Return the (X, Y) coordinate for the center point of the cell that contains the specified text.  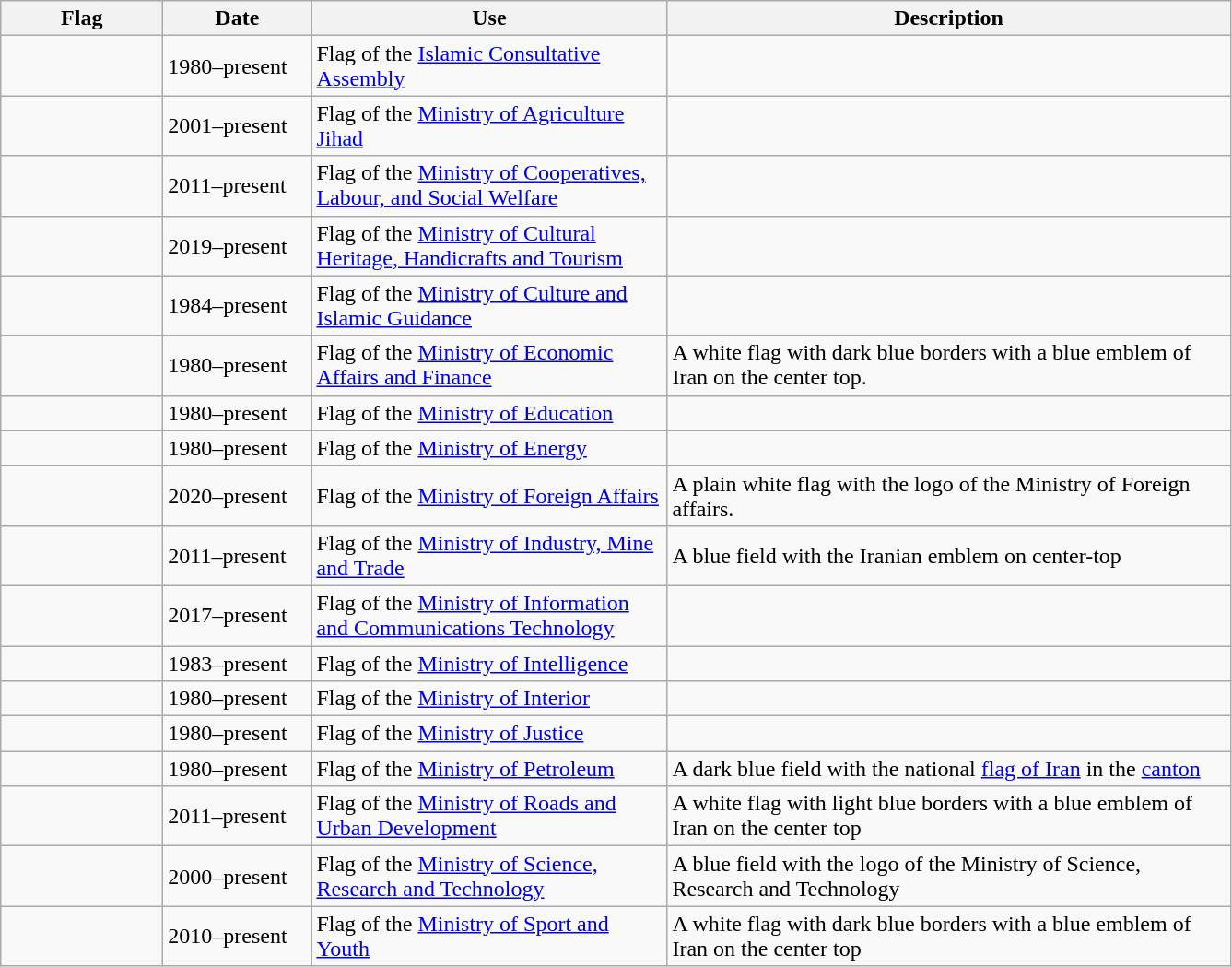
Flag of the Ministry of Cooperatives, Labour, and Social Welfare (489, 186)
Flag of the Ministry of Foreign Affairs (489, 496)
2000–present (238, 876)
Flag of the Ministry of Sport and Youth (489, 937)
2017–present (238, 616)
1984–present (238, 306)
Flag of the Ministry of Roads and Urban Development (489, 817)
A white flag with dark blue borders with a blue emblem of Iran on the center top (949, 937)
Flag of the Ministry of Science, Research and Technology (489, 876)
A plain white flag with the logo of the Ministry of Foreign affairs. (949, 496)
Flag of the Islamic Consultative Assembly (489, 66)
Flag of the Ministry of Industry, Mine and Trade (489, 555)
Flag of the Ministry of Economic Affairs and Finance (489, 365)
Flag (82, 18)
Use (489, 18)
2001–present (238, 125)
A blue field with the logo of the Ministry of Science, Research and Technology (949, 876)
Flag of the Ministry of Cultural Heritage, Handicrafts and Tourism (489, 245)
Flag of the Ministry of Intelligence (489, 663)
Flag of the Ministry of Culture and Islamic Guidance (489, 306)
Flag of the Ministry of Petroleum (489, 769)
Flag of the Ministry of Interior (489, 699)
Flag of the Ministry of Energy (489, 448)
A white flag with light blue borders with a blue emblem of Iran on the center top (949, 817)
Flag of the Ministry of Justice (489, 734)
A dark blue field with the national flag of Iran in the canton (949, 769)
1983–present (238, 663)
Flag of the Ministry of Information and Communications Technology (489, 616)
2010–present (238, 937)
2020–present (238, 496)
A white flag with dark blue borders with a blue emblem of Iran on the center top. (949, 365)
Flag of the Ministry of Education (489, 413)
Date (238, 18)
Description (949, 18)
Flag of the Ministry of Agriculture Jihad (489, 125)
A blue field with the Iranian emblem on center-top (949, 555)
2019–present (238, 245)
